Extract the [x, y] coordinate from the center of the cell holding the provided text.  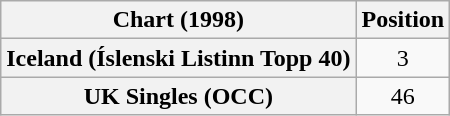
Position [403, 20]
UK Singles (OCC) [178, 96]
3 [403, 58]
Iceland (Íslenski Listinn Topp 40) [178, 58]
46 [403, 96]
Chart (1998) [178, 20]
